Find where the given text appears and provide that cell's center as [X, Y] coordinate. 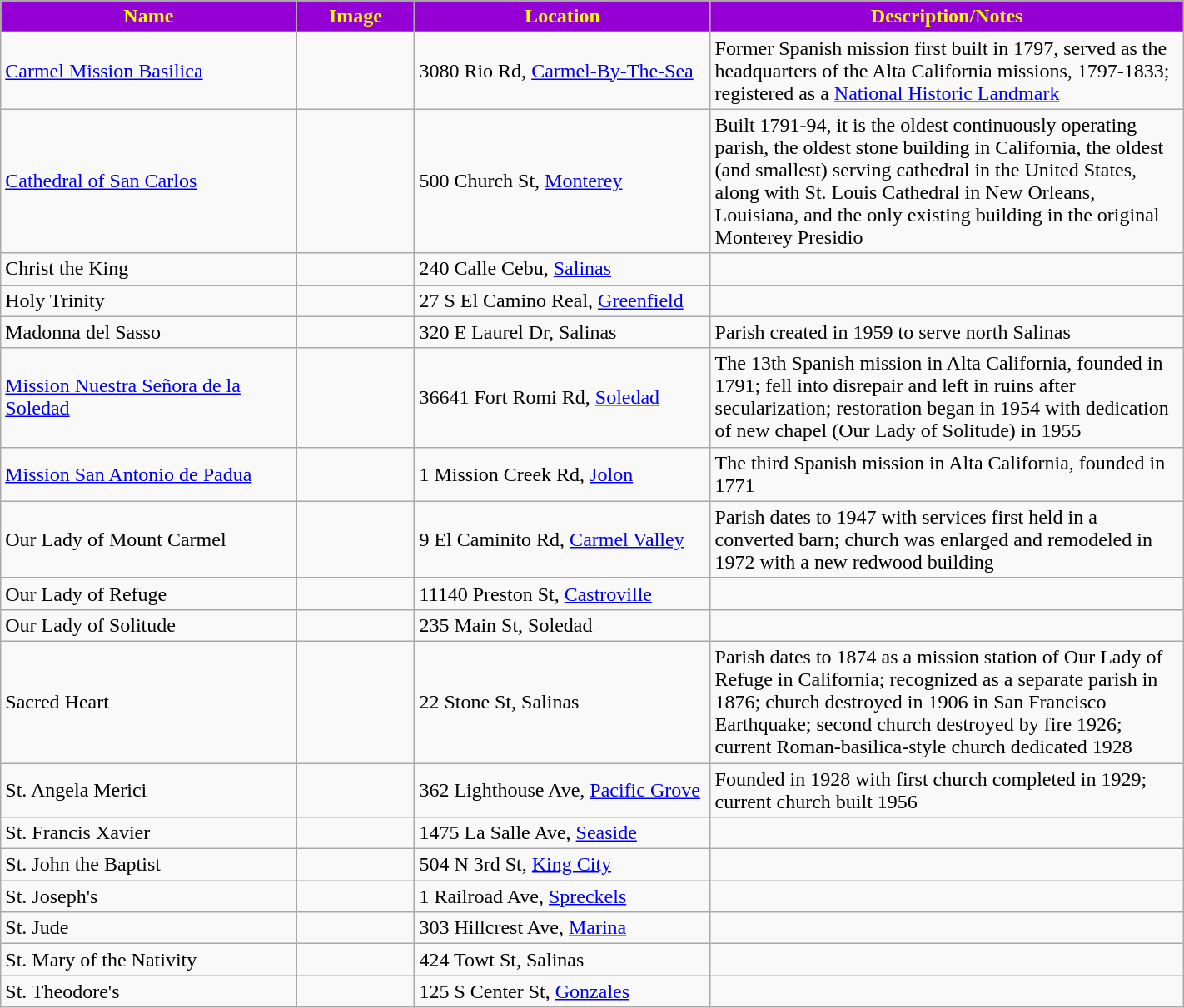
303 Hillcrest Ave, Marina [563, 928]
St. Angela Merici [148, 789]
St. Theodore's [148, 991]
Madonna del Sasso [148, 332]
504 N 3rd St, King City [563, 865]
22 Stone St, Salinas [563, 702]
320 E Laurel Dr, Salinas [563, 332]
Mission Nuestra Señora de la Soledad [148, 398]
St. John the Baptist [148, 865]
362 Lighthouse Ave, Pacific Grove [563, 789]
Image [356, 17]
Mission San Antonio de Padua [148, 474]
Holy Trinity [148, 300]
The third Spanish mission in Alta California, founded in 1771 [947, 474]
Name [148, 17]
St. Joseph's [148, 896]
125 S Center St, Gonzales [563, 991]
240 Calle Cebu, Salinas [563, 269]
St. Francis Xavier [148, 833]
St. Jude [148, 928]
9 El Caminito Rd, Carmel Valley [563, 539]
1 Railroad Ave, Spreckels [563, 896]
Location [563, 17]
424 Towt St, Salinas [563, 960]
Description/Notes [947, 17]
Christ the King [148, 269]
Sacred Heart [148, 702]
235 Main St, Soledad [563, 625]
3080 Rio Rd, Carmel-By-The-Sea [563, 71]
Parish created in 1959 to serve north Salinas [947, 332]
St. Mary of the Nativity [148, 960]
Carmel Mission Basilica [148, 71]
1 Mission Creek Rd, Jolon [563, 474]
1475 La Salle Ave, Seaside [563, 833]
Founded in 1928 with first church completed in 1929; current church built 1956 [947, 789]
27 S El Camino Real, Greenfield [563, 300]
500 Church St, Monterey [563, 181]
Parish dates to 1947 with services first held in a converted barn; church was enlarged and remodeled in 1972 with a new redwood building [947, 539]
Our Lady of Mount Carmel [148, 539]
36641 Fort Romi Rd, Soledad [563, 398]
Cathedral of San Carlos [148, 181]
Our Lady of Solitude [148, 625]
11140 Preston St, Castroville [563, 593]
Our Lady of Refuge [148, 593]
